Extract the [X, Y] coordinate from the center of the cell holding the provided text.  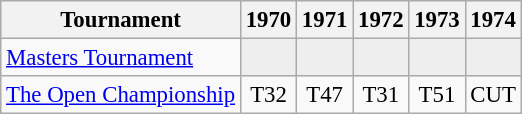
T31 [381, 95]
1973 [437, 20]
1971 [325, 20]
CUT [493, 95]
T47 [325, 95]
Masters Tournament [121, 58]
1972 [381, 20]
Tournament [121, 20]
T51 [437, 95]
The Open Championship [121, 95]
1974 [493, 20]
1970 [268, 20]
T32 [268, 95]
